Extract the [x, y] coordinate from the center of the cell holding the provided text.  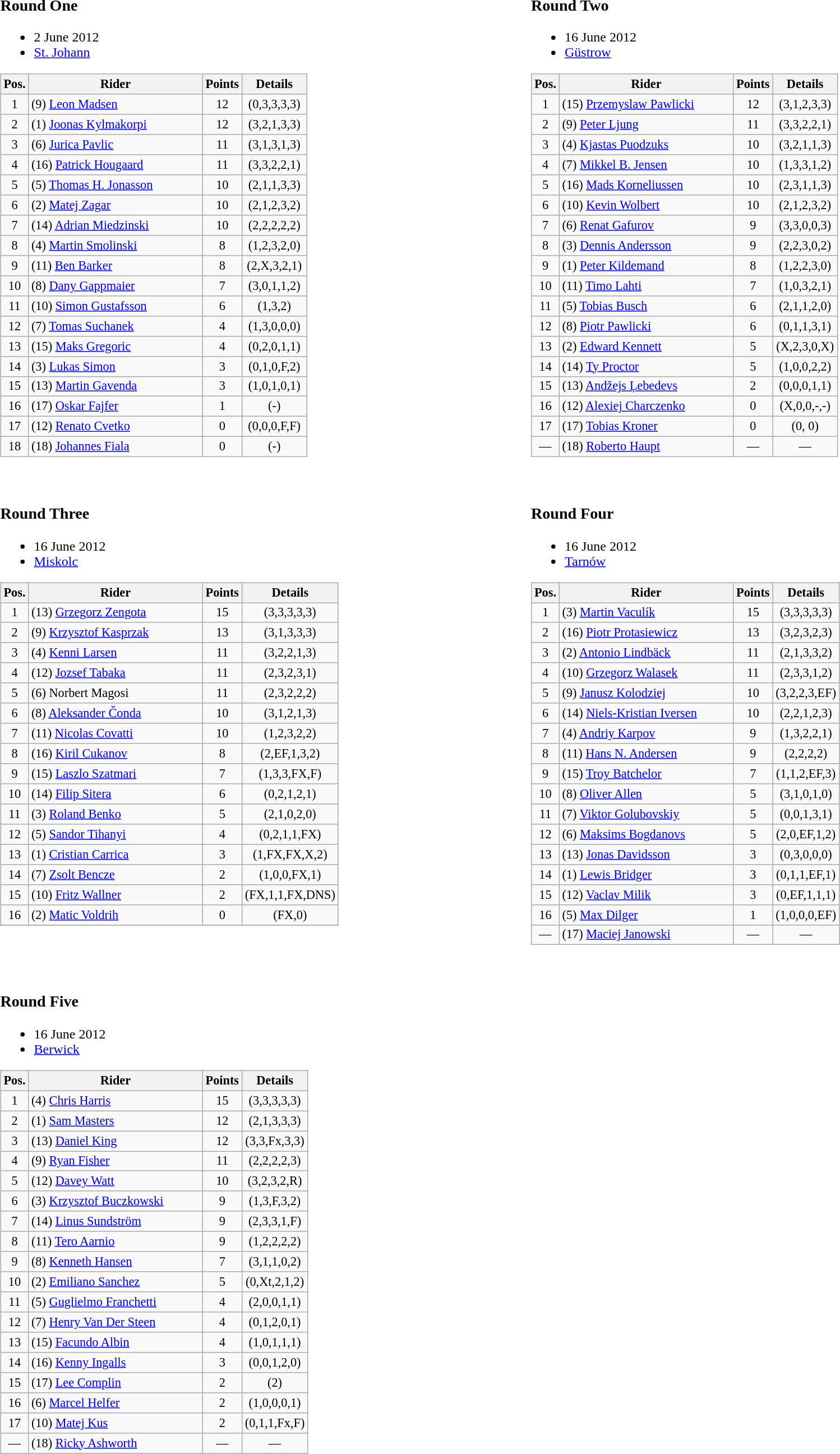
(2,2,3,0,2) [805, 246]
(2,1,0,2,0) [290, 814]
(13) Grzegorz Zengota [116, 612]
(0, 0) [805, 427]
(8) Dany Gappmaier [116, 285]
(1,0,1,1,1) [275, 1342]
(3,2,2,1,3) [290, 653]
(11) Tero Aarnio [116, 1241]
(3,1,0,1,0) [806, 794]
(2) [275, 1382]
(0,Xt,2,1,2) [275, 1282]
(0,2,1,2,1) [290, 794]
(12) Alexiej Charczenko [646, 407]
(3,2,1,3,3) [275, 124]
(14) Ty Proctor [646, 366]
(2) Antonio Lindbäck [646, 653]
(3,2,2,3,EF) [806, 693]
(12) Jozsef Tabaka [116, 673]
(1,3,0,0,0) [275, 326]
(5) Max Dilger [646, 915]
(2,0,EF,1,2) [806, 834]
(3,2,3,2,3) [806, 633]
(2,EF,1,3,2) [290, 754]
(FX,0) [290, 915]
(18) Johannes Fiala [116, 447]
(5) Guglielmo Franchetti [116, 1302]
(8) Kenneth Hansen [116, 1262]
(12) Renato Cvetko [116, 427]
(3,2,3,2,R) [275, 1181]
(8) Piotr Pawlicki [646, 326]
(13) Jonas Davidsson [646, 854]
(0,3,3,3,3) [275, 104]
(14) Filip Sitera [116, 794]
(4) Kenni Larsen [116, 653]
(15) Laszlo Szatmari [116, 774]
(9) Ryan Fisher [116, 1161]
(3,2,1,1,3) [805, 145]
(8) Oliver Allen [646, 794]
(1) Sam Masters [116, 1121]
(1,0,1,0,1) [275, 386]
(1,3,2,2,1) [806, 733]
(0,1,1,EF,1) [806, 874]
(4) Kjastas Puodzuks [646, 145]
(1,2,2,3,0) [805, 266]
(0,0,1,3,1) [806, 814]
(8) Aleksander Čonda [116, 713]
(2,2,1,2,3) [806, 713]
(1,0,3,2,1) [805, 285]
(0,3,0,0,0) [806, 854]
(12) Davey Watt [116, 1181]
(7) Henry Van Der Steen [116, 1322]
(2,2,2,2) [806, 754]
(10) Matej Kus [116, 1423]
(14) Linus Sundström [116, 1221]
(2,1,3,3,2) [806, 653]
(15) Przemyslaw Pawlicki [646, 104]
(0,1,0,F,2) [275, 366]
(6) Norbert Magosi [116, 693]
(16) Kenny Ingalls [116, 1363]
(0,1,2,0,1) [275, 1322]
(15) Facundo Albin [116, 1342]
(1,0,0,FX,1) [290, 874]
(0,0,0,F,F) [275, 427]
(0,EF,1,1,1) [806, 894]
(14) Niels-Kristian Iversen [646, 713]
(2) Edward Kennett [646, 346]
(12) Vaclav Milik [646, 894]
(2) Matic Voldrih [116, 915]
(15) Maks Gregoric [116, 346]
(6) Maksims Bogdanovs [646, 834]
(0,0,0,1,1) [805, 386]
(2) Emiliano Sanchez [116, 1282]
(3,1,3,1,3) [275, 145]
(2,2,2,2,2) [275, 225]
(9) Janusz Kolodziej [646, 693]
(4) Chris Harris [116, 1101]
(11) Ben Barker [116, 266]
(9) Krzysztof Kasprzak [116, 633]
(2,0,0,1,1) [275, 1302]
(1,1,2,EF,3) [806, 774]
(16) Patrick Hougaard [116, 165]
(9) Leon Madsen [116, 104]
(1) Cristian Carrica [116, 854]
(1,2,2,2,2) [275, 1241]
(10) Kevin Wolbert [646, 205]
(1) Lewis Bridger [646, 874]
(10) Fritz Wallner [116, 894]
(3,0,1,1,2) [275, 285]
(13) Martin Gavenda [116, 386]
(4) Martin Smolinski [116, 246]
(6) Renat Gafurov [646, 225]
(17) Lee Complin [116, 1382]
(2,3,2,3,1) [290, 673]
(3,1,2,3,3) [805, 104]
(5) Sandor Tihanyi [116, 834]
(0,1,1,3,1) [805, 326]
(10) Grzegorz Walasek [646, 673]
(3) Martin Vaculík [646, 612]
(13) Daniel King [116, 1141]
(3) Dennis Andersson [646, 246]
(3) Roland Benko [116, 814]
(3,3,Fx,3,3) [275, 1141]
(15) Troy Batchelor [646, 774]
(1,3,2) [275, 306]
(1,0,0,0,EF) [806, 915]
(2,3,2,2,2) [290, 693]
(2,3,1,1,3) [805, 185]
(18) Ricky Ashworth [116, 1443]
(1,0,0,0,1) [275, 1402]
(14) Adrian Miedzinski [116, 225]
(2,3,3,1,2) [806, 673]
(0,2,0,1,1) [275, 346]
(6) Jurica Pavlic [116, 145]
(0,2,1,1,FX) [290, 834]
(9) Peter Ljung [646, 124]
(0,1,1,Fx,F) [275, 1423]
(1,FX,FX,X,2) [290, 854]
18 [15, 447]
(1) Joonas Kylmakorpi [116, 124]
(3) Lukas Simon [116, 366]
(2,3,3,1,F) [275, 1221]
(17) Maciej Janowski [646, 935]
(3) Krzysztof Buczkowski [116, 1201]
(17) Oskar Fajfer [116, 407]
(6) Marcel Helfer [116, 1402]
(5) Tobias Busch [646, 306]
(17) Tobias Kroner [646, 427]
(2,1,1,2,0) [805, 306]
(X,2,3,0,X) [805, 346]
(2,1,1,3,3) [275, 185]
(1) Peter Kildemand [646, 266]
(0,0,1,2,0) [275, 1363]
(10) Simon Gustafsson [116, 306]
(11) Timo Lahti [646, 285]
(3,1,2,1,3) [290, 713]
(2) Matej Zagar [116, 205]
(1,0,0,2,2) [805, 366]
(1,3,F,3,2) [275, 1201]
(16) Kiril Cukanov [116, 754]
(7) Mikkel B. Jensen [646, 165]
(16) Mads Korneliussen [646, 185]
(5) Thomas H. Jonasson [116, 185]
(1,2,3,2,0) [275, 246]
(1,3,3,FX,F) [290, 774]
(2,1,3,3,3) [275, 1121]
(3,1,3,3,3) [290, 633]
(7) Tomas Suchanek [116, 326]
(3,1,1,0,2) [275, 1262]
(FX,1,1,FX,DNS) [290, 894]
(2,2,2,2,3) [275, 1161]
(3,3,0,0,3) [805, 225]
(4) Andriy Karpov [646, 733]
(16) Piotr Protasiewicz [646, 633]
(X,0,0,-,-) [805, 407]
(13) Andžejs Ļebedevs [646, 386]
(7) Viktor Golubovskiy [646, 814]
(18) Roberto Haupt [646, 447]
(1,3,3,1,2) [805, 165]
(2,X,3,2,1) [275, 266]
(7) Zsolt Bencze [116, 874]
(1,2,3,2,2) [290, 733]
(11) Nicolas Covatti [116, 733]
(11) Hans N. Andersen [646, 754]
